Extract the [x, y] coordinate from the center of the cell holding the provided text.  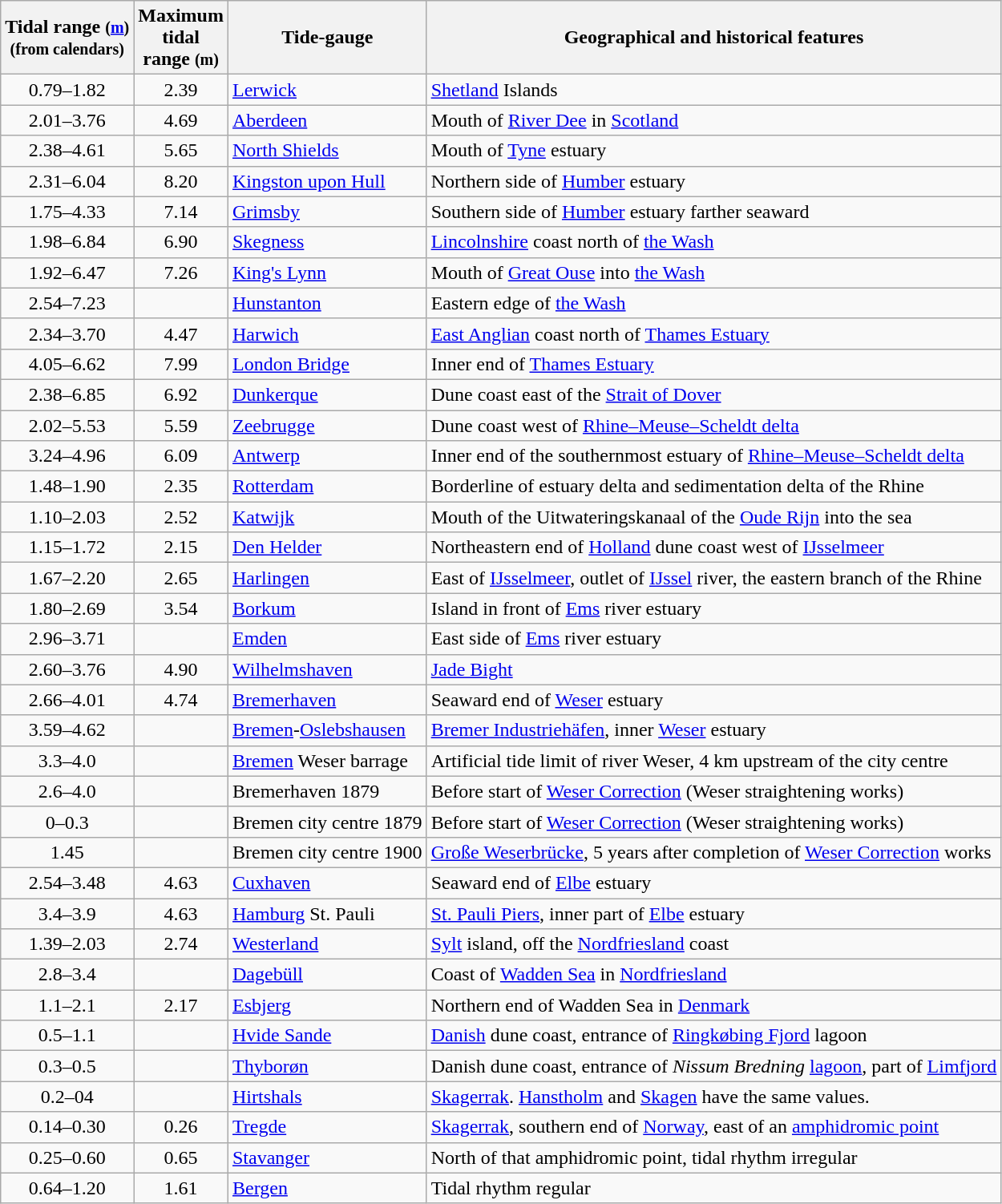
0.26 [181, 1127]
2.74 [181, 944]
3.3–4.0 [67, 761]
Thyborøn [327, 1066]
Skagerrak, southern end of Norway, east of an amphidromic point [713, 1127]
St. Pauli Piers, inner part of Elbe estuary [713, 913]
1.80–2.69 [67, 608]
0.14–0.30 [67, 1127]
2.15 [181, 547]
Antwerp [327, 456]
2.02–5.53 [67, 426]
2.38–6.85 [67, 394]
3.59–4.62 [67, 730]
5.59 [181, 426]
2.52 [181, 517]
Bremen-Oslebshausen [327, 730]
2.54–7.23 [67, 303]
Danish dune coast, entrance of Nissum Bredning lagoon, part of Limfjord [713, 1066]
5.65 [181, 151]
0.64–1.20 [67, 1188]
East side of Ems river estuary [713, 639]
Dagebüll [327, 975]
Bremerhaven [327, 700]
Lerwick [327, 90]
1.67–2.20 [67, 578]
Maximum tidal range (m) [181, 38]
Bremerhaven 1879 [327, 791]
Sylt island, off the Nordfriesland coast [713, 944]
2.35 [181, 487]
Seaward end of Weser estuary [713, 700]
1.1–2.1 [67, 1005]
Shetland Islands [713, 90]
4.05–6.62 [67, 364]
East of IJsselmeer, outlet of IJssel river, the eastern branch of the Rhine [713, 578]
Northeastern end of Holland dune coast west of IJsselmeer [713, 547]
1.15–1.72 [67, 547]
Dune coast west of Rhine–Meuse–Scheldt delta [713, 426]
North of that amphidromic point, tidal rhythm irregular [713, 1158]
Northern end of Wadden Sea in Denmark [713, 1005]
Harwich [327, 333]
Bergen [327, 1188]
Emden [327, 639]
Hamburg St. Pauli [327, 913]
1.10–2.03 [67, 517]
Mouth of River Dee in Scotland [713, 120]
1.75–4.33 [67, 212]
0.25–0.60 [67, 1158]
Bremen city centre 1879 [327, 822]
Tide-gauge [327, 38]
London Bridge [327, 364]
Katwijk [327, 517]
2.60–3.76 [67, 669]
Dune coast east of the Strait of Dover [713, 394]
0.2–04 [67, 1097]
North Shields [327, 151]
Cuxhaven [327, 883]
Eastern edge of the Wash [713, 303]
Northern side of Humber estuary [713, 181]
Wilhelmshaven [327, 669]
Bremen Weser barrage [327, 761]
Coast of Wadden Sea in Nordfriesland [713, 975]
Den Helder [327, 547]
Bremer Industriehäfen, inner Weser estuary [713, 730]
Southern side of Humber estuary farther seaward [713, 212]
Hvide Sande [327, 1036]
Hunstanton [327, 303]
Tregde [327, 1127]
2.38–4.61 [67, 151]
3.24–4.96 [67, 456]
Mouth of the Uitwateringskanaal of the Oude Rijn into the sea [713, 517]
1.39–2.03 [67, 944]
4.69 [181, 120]
4.74 [181, 700]
Zeebrugge [327, 426]
2.01–3.76 [67, 120]
Borderline of estuary delta and sedimentation delta of the Rhine [713, 487]
2.65 [181, 578]
Mouth of Great Ouse into the Wash [713, 273]
4.90 [181, 669]
2.17 [181, 1005]
3.54 [181, 608]
Skegness [327, 242]
Hirtshals [327, 1097]
2.34–3.70 [67, 333]
8.20 [181, 181]
Inner end of the southernmost estuary of Rhine–Meuse–Scheldt delta [713, 456]
2.54–3.48 [67, 883]
Jade Bight [713, 669]
1.61 [181, 1188]
East Anglian coast north of Thames Estuary [713, 333]
Tidal range (m)(from calendars) [67, 38]
2.96–3.71 [67, 639]
Borkum [327, 608]
Geographical and historical features [713, 38]
7.99 [181, 364]
Große Weserbrücke, 5 years after completion of Weser Correction works [713, 852]
Dunkerque [327, 394]
0–0.3 [67, 822]
1.45 [67, 852]
2.31–6.04 [67, 181]
Esbjerg [327, 1005]
Aberdeen [327, 120]
2.8–3.4 [67, 975]
1.98–6.84 [67, 242]
6.09 [181, 456]
0.5–1.1 [67, 1036]
Bremen city centre 1900 [327, 852]
Seaward end of Elbe estuary [713, 883]
2.66–4.01 [67, 700]
Rotterdam [327, 487]
Artificial tide limit of river Weser, 4 km upstream of the city centre [713, 761]
Tidal rhythm regular [713, 1188]
Mouth of Tyne estuary [713, 151]
6.92 [181, 394]
Lincolnshire coast north of the Wash [713, 242]
4.47 [181, 333]
6.90 [181, 242]
7.14 [181, 212]
Inner end of Thames Estuary [713, 364]
3.4–3.9 [67, 913]
Westerland [327, 944]
Stavanger [327, 1158]
Danish dune coast, entrance of Ringkøbing Fjord lagoon [713, 1036]
King's Lynn [327, 273]
0.79–1.82 [67, 90]
1.92–6.47 [67, 273]
0.65 [181, 1158]
7.26 [181, 273]
Harlingen [327, 578]
2.6–4.0 [67, 791]
Island in front of Ems river estuary [713, 608]
1.48–1.90 [67, 487]
Grimsby [327, 212]
Kingston upon Hull [327, 181]
Skagerrak. Hanstholm and Skagen have the same values. [713, 1097]
0.3–0.5 [67, 1066]
2.39 [181, 90]
